Pinpoint the cell where the given text exists, returning its [X, Y] midpoint coordinate. 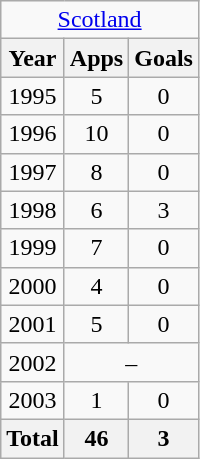
10 [96, 134]
2003 [33, 400]
2000 [33, 286]
8 [96, 172]
1 [96, 400]
Total [33, 438]
46 [96, 438]
Year [33, 58]
Scotland [100, 20]
1996 [33, 134]
7 [96, 248]
2002 [33, 362]
1999 [33, 248]
1998 [33, 210]
– [131, 362]
6 [96, 210]
2001 [33, 324]
1997 [33, 172]
1995 [33, 96]
4 [96, 286]
Apps [96, 58]
Goals [164, 58]
